Extract the [x, y] coordinate from the center of the cell holding the provided text.  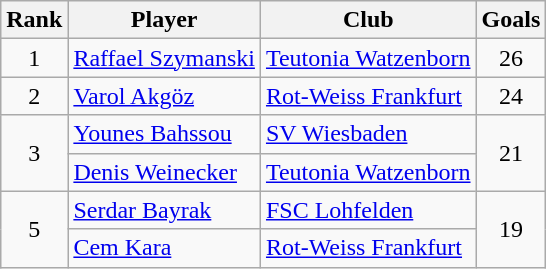
Younes Bahssou [164, 134]
Raffael Szymanski [164, 58]
SV Wiesbaden [368, 134]
Rank [34, 20]
5 [34, 229]
3 [34, 153]
Goals [511, 20]
26 [511, 58]
19 [511, 229]
Club [368, 20]
1 [34, 58]
24 [511, 96]
Varol Akgöz [164, 96]
2 [34, 96]
21 [511, 153]
Player [164, 20]
Serdar Bayrak [164, 210]
FSC Lohfelden [368, 210]
Cem Kara [164, 248]
Denis Weinecker [164, 172]
